Search for the cell housing the specified text and yield its (x, y) center coordinate. 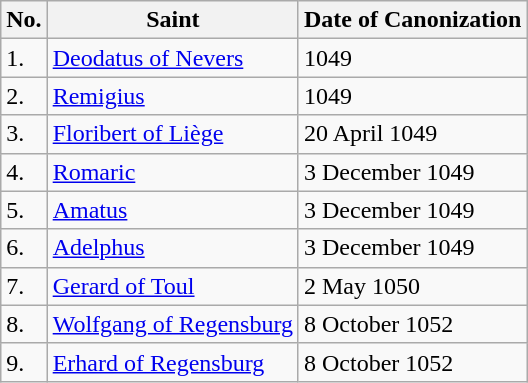
5. (24, 210)
Remigius (172, 96)
Erhard of Regensburg (172, 362)
3. (24, 134)
20 April 1049 (412, 134)
Adelphus (172, 248)
Gerard of Toul (172, 286)
Floribert of Liège (172, 134)
2 May 1050 (412, 286)
Amatus (172, 210)
Date of Canonization (412, 20)
Wolfgang of Regensburg (172, 324)
Romaric (172, 172)
1. (24, 58)
9. (24, 362)
8. (24, 324)
No. (24, 20)
Deodatus of Nevers (172, 58)
4. (24, 172)
7. (24, 286)
2. (24, 96)
6. (24, 248)
Saint (172, 20)
